Locate the cell with the specified text and output its (X, Y) center coordinate. 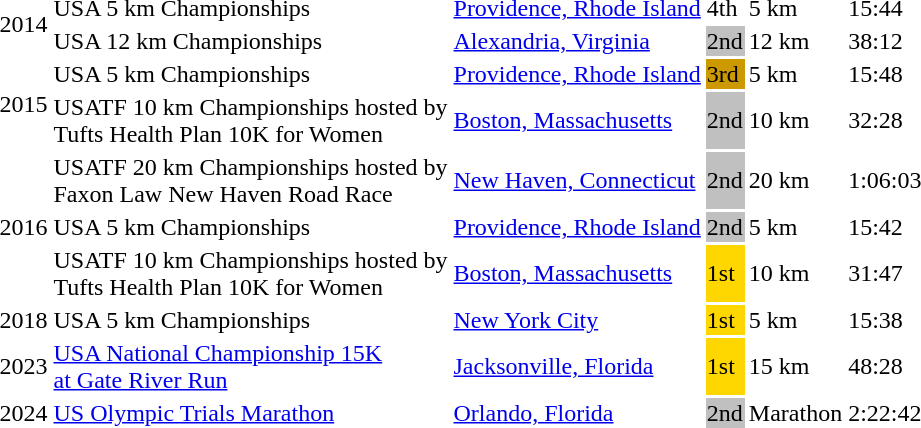
US Olympic Trials Marathon (250, 413)
20 km (795, 180)
15 km (795, 366)
USA 12 km Championships (250, 41)
Jacksonville, Florida (577, 366)
Orlando, Florida (577, 413)
USA National Championship 15Kat Gate River Run (250, 366)
New Haven, Connecticut (577, 180)
Marathon (795, 413)
12 km (795, 41)
3rd (724, 74)
USATF 20 km Championships hosted byFaxon Law New Haven Road Race (250, 180)
New York City (577, 320)
Alexandria, Virginia (577, 41)
